For the text-containing cell, return its midpoint in [X, Y] coordinate format. 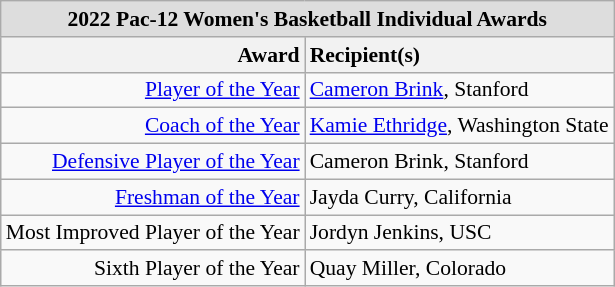
Recipient(s) [460, 55]
Jayda Curry, California [460, 197]
Most Improved Player of the Year [153, 233]
Quay Miller, Colorado [460, 269]
Kamie Ethridge, Washington State [460, 126]
Player of the Year [153, 90]
2022 Pac-12 Women's Basketball Individual Awards [308, 19]
Coach of the Year [153, 126]
Jordyn Jenkins, USC [460, 233]
Freshman of the Year [153, 197]
Defensive Player of the Year [153, 162]
Sixth Player of the Year [153, 269]
Award [153, 55]
